Extract the [x, y] coordinate from the center of the cell holding the provided text.  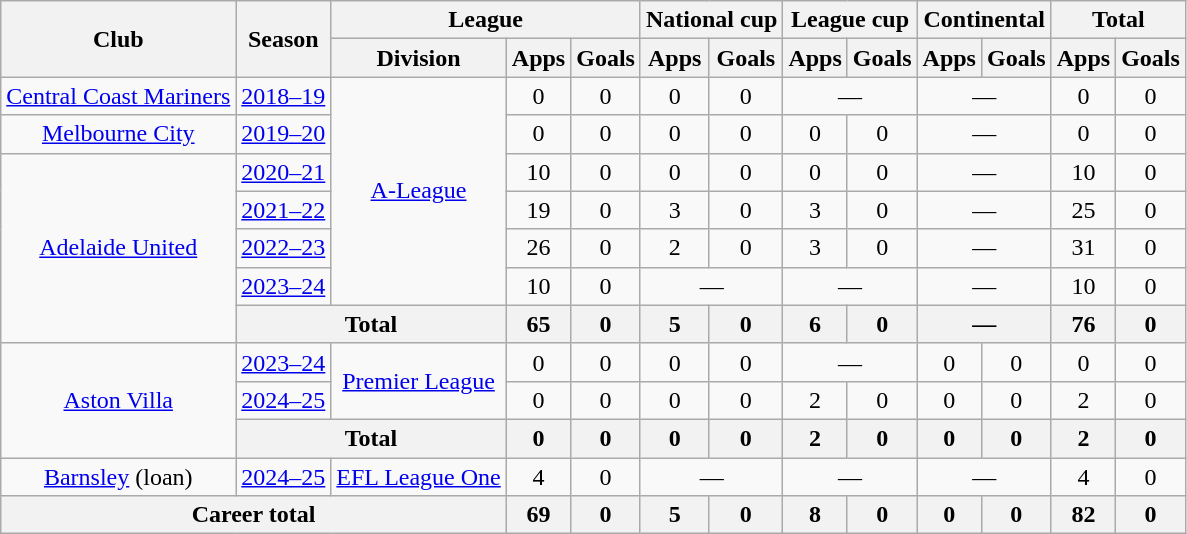
8 [815, 515]
2022–23 [284, 248]
A-League [418, 191]
Barnsley (loan) [118, 477]
2019–20 [284, 134]
2020–21 [284, 172]
26 [538, 248]
Aston Villa [118, 400]
69 [538, 515]
Season [284, 39]
League cup [850, 20]
EFL League One [418, 477]
2018–19 [284, 96]
Central Coast Mariners [118, 96]
82 [1083, 515]
Continental [984, 20]
31 [1083, 248]
National cup [711, 20]
25 [1083, 210]
2021–22 [284, 210]
Premier League [418, 381]
Division [418, 58]
6 [815, 324]
Melbourne City [118, 134]
Career total [254, 515]
Adelaide United [118, 248]
76 [1083, 324]
19 [538, 210]
League [486, 20]
Club [118, 39]
65 [538, 324]
